Detect which cell encompasses the target text, then output its (X, Y) center coordinate. 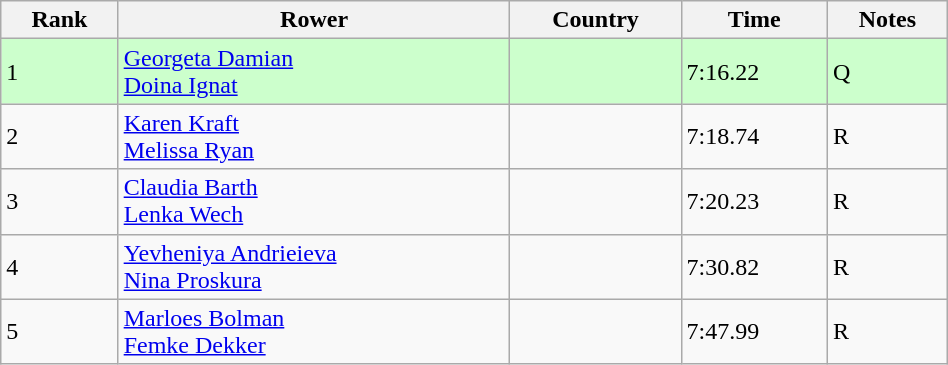
7:20.23 (754, 202)
Yevheniya AndrieievaNina Proskura (314, 266)
3 (60, 202)
7:18.74 (754, 136)
Time (754, 20)
2 (60, 136)
Rower (314, 20)
Q (888, 72)
Rank (60, 20)
Marloes BolmanFemke Dekker (314, 332)
7:16.22 (754, 72)
Country (596, 20)
7:47.99 (754, 332)
Karen KraftMelissa Ryan (314, 136)
4 (60, 266)
Georgeta DamianDoina Ignat (314, 72)
1 (60, 72)
Claudia BarthLenka Wech (314, 202)
Notes (888, 20)
5 (60, 332)
7:30.82 (754, 266)
